Locate the cell with the specified text and output its (x, y) center coordinate. 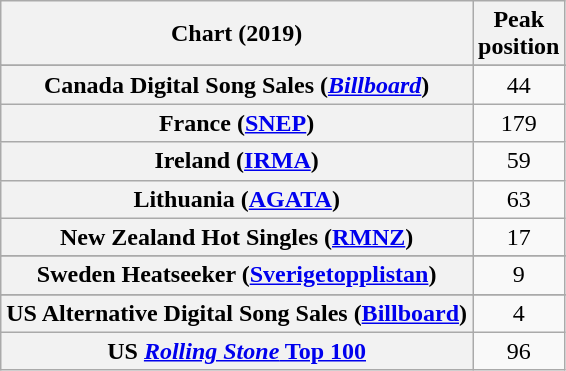
Lithuania (AGATA) (237, 199)
Ireland (IRMA) (237, 161)
New Zealand Hot Singles (RMNZ) (237, 237)
France (SNEP) (237, 123)
17 (518, 237)
Canada Digital Song Sales (Billboard) (237, 85)
US Rolling Stone Top 100 (237, 351)
59 (518, 161)
9 (518, 275)
44 (518, 85)
96 (518, 351)
4 (518, 313)
Peakposition (518, 34)
Sweden Heatseeker (Sverigetopplistan) (237, 275)
US Alternative Digital Song Sales (Billboard) (237, 313)
63 (518, 199)
Chart (2019) (237, 34)
179 (518, 123)
